Output the [X, Y] coordinate of the center of the cell containing the given text.  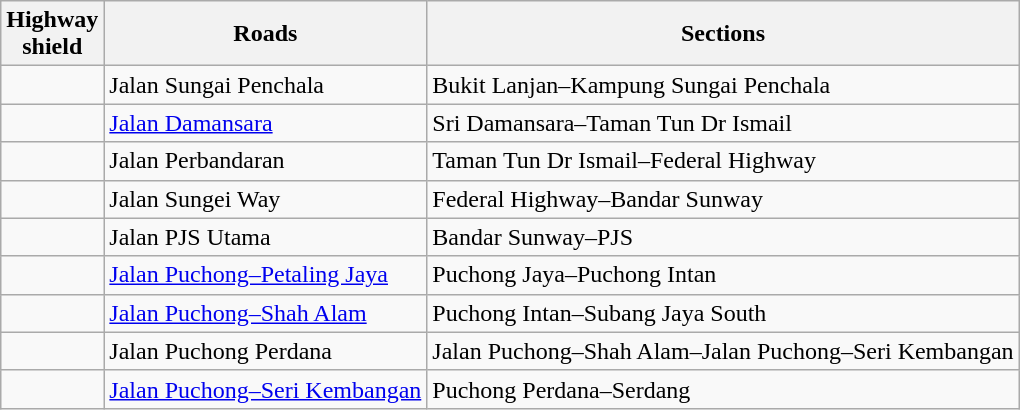
Bandar Sunway–PJS [723, 237]
Jalan Perbandaran [266, 161]
Jalan Puchong Perdana [266, 351]
Puchong Jaya–Puchong Intan [723, 275]
Highwayshield [52, 34]
Jalan Puchong–Shah Alam [266, 313]
Puchong Perdana–Serdang [723, 389]
Taman Tun Dr Ismail–Federal Highway [723, 161]
Jalan Puchong–Petaling Jaya [266, 275]
Sections [723, 34]
Jalan Damansara [266, 123]
Jalan PJS Utama [266, 237]
Jalan Sungai Penchala [266, 85]
Jalan Puchong–Shah Alam–Jalan Puchong–Seri Kembangan [723, 351]
Federal Highway–Bandar Sunway [723, 199]
Sri Damansara–Taman Tun Dr Ismail [723, 123]
Jalan Puchong–Seri Kembangan [266, 389]
Roads [266, 34]
Puchong Intan–Subang Jaya South [723, 313]
Jalan Sungei Way [266, 199]
Bukit Lanjan–Kampung Sungai Penchala [723, 85]
